Capture the cell that displays the provided text and extract its [x, y] central coordinate. 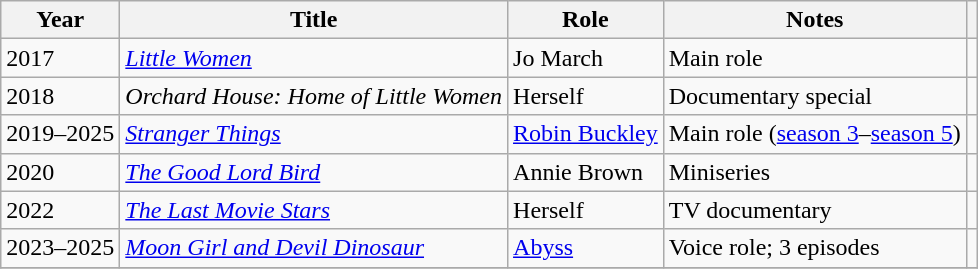
TV documentary [814, 210]
Title [314, 20]
Role [586, 20]
2018 [60, 96]
2020 [60, 172]
Little Women [314, 58]
2017 [60, 58]
Stranger Things [314, 134]
Abyss [586, 248]
Main role (season 3–season 5) [814, 134]
Moon Girl and Devil Dinosaur [314, 248]
2019–2025 [60, 134]
Main role [814, 58]
Notes [814, 20]
Voice role; 3 episodes [814, 248]
The Last Movie Stars [314, 210]
Year [60, 20]
2023–2025 [60, 248]
The Good Lord Bird [314, 172]
Robin Buckley [586, 134]
Jo March [586, 58]
2022 [60, 210]
Miniseries [814, 172]
Annie Brown [586, 172]
Documentary special [814, 96]
Orchard House: Home of Little Women [314, 96]
